Extract the (x, y) coordinate from the center of the cell holding the provided text.  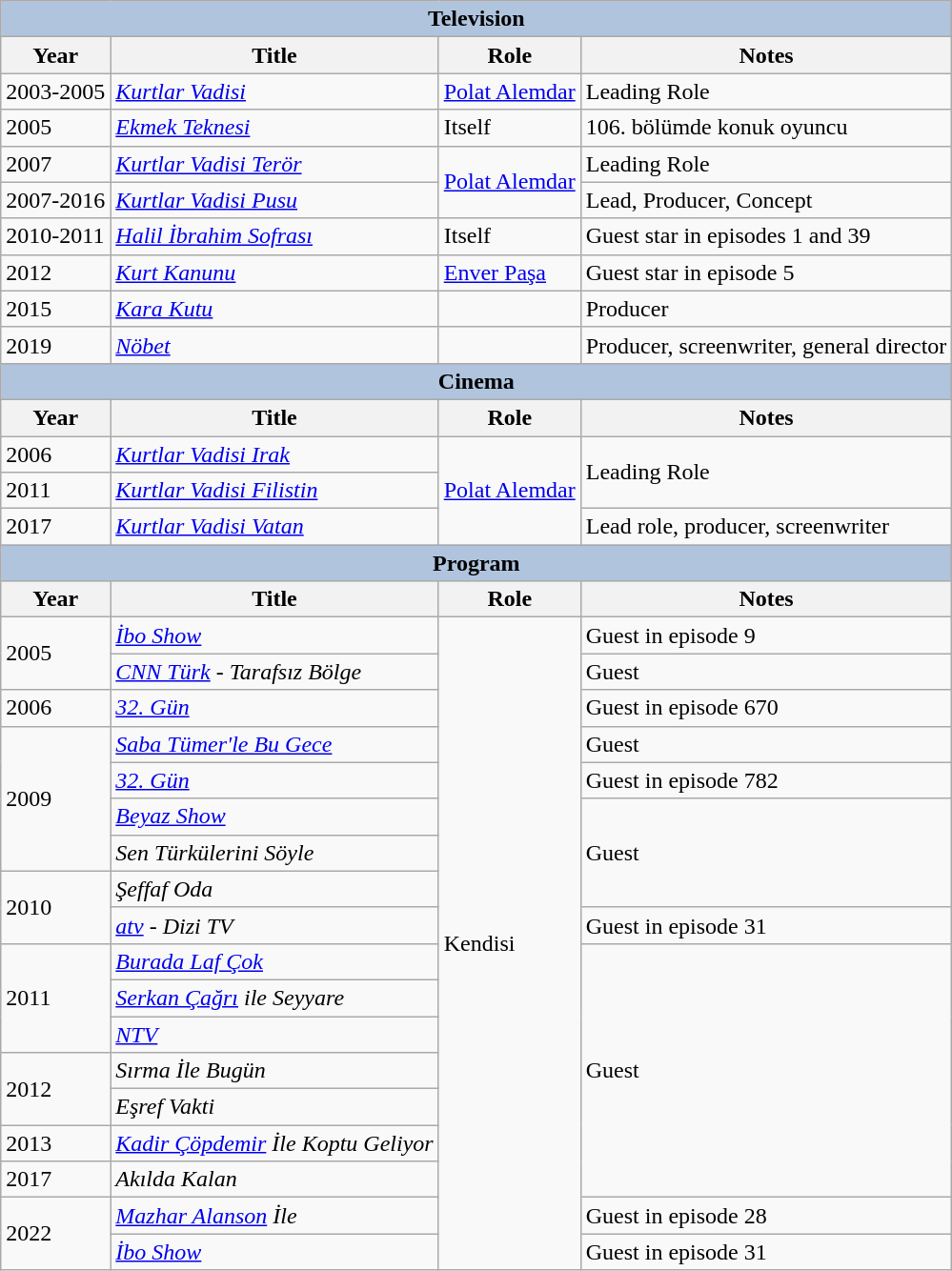
2007 (55, 164)
Sırma İle Bugün (274, 1071)
Television (476, 19)
Program (476, 563)
Guest in episode 28 (766, 1216)
Kurtlar Vadisi Terör (274, 164)
Kara Kutu (274, 309)
Kurtlar Vadisi Pusu (274, 200)
Eşref Vakti (274, 1107)
2015 (55, 309)
Kendisi (509, 943)
2003-2005 (55, 91)
Lead role, producer, screenwriter (766, 527)
Cinema (476, 381)
Kurtlar Vadisi (274, 91)
2007-2016 (55, 200)
Saba Tümer'le Bu Gece (274, 744)
Producer (766, 309)
NTV (274, 1034)
2010-2011 (55, 236)
Mazhar Alanson İle (274, 1216)
Ekmek Teknesi (274, 128)
2010 (55, 907)
Guest star in episodes 1 and 39 (766, 236)
Şeffaf Oda (274, 889)
Beyaz Show (274, 817)
Enver Paşa (509, 272)
Halil İbrahim Sofrası (274, 236)
atv - Dizi TV (274, 925)
Guest star in episode 5 (766, 272)
Nöbet (274, 345)
Akılda Kalan (274, 1180)
Lead, Producer, Concept (766, 200)
2022 (55, 1234)
Burada Laf Çok (274, 961)
Kurtlar Vadisi Irak (274, 454)
Serkan Çağrı ile Seyyare (274, 998)
Kurt Kanunu (274, 272)
Kurtlar Vadisi Vatan (274, 527)
Guest in episode 670 (766, 708)
Producer, screenwriter, general director (766, 345)
Sen Türkülerini Söyle (274, 853)
2009 (55, 798)
Guest in episode 9 (766, 635)
Kurtlar Vadisi Filistin (274, 491)
Guest in episode 782 (766, 780)
2013 (55, 1143)
CNN Türk - Tarafsız Bölge (274, 672)
2019 (55, 345)
Kadir Çöpdemir İle Koptu Geliyor (274, 1143)
106. bölümde konuk oyuncu (766, 128)
